Pinpoint the cell where the given text exists, returning its (x, y) midpoint coordinate. 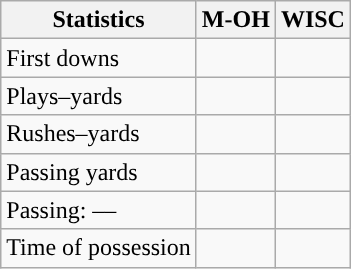
Plays–yards (99, 96)
Time of possession (99, 248)
M-OH (236, 20)
Statistics (99, 20)
WISC (312, 20)
Rushes–yards (99, 134)
Passing: –– (99, 210)
First downs (99, 58)
Passing yards (99, 172)
